Scan for the cell matching the given text and deliver its (X, Y) coordinate at center. 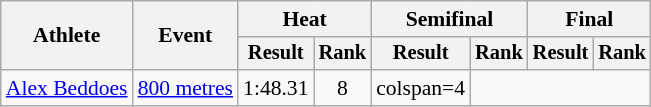
Athlete (67, 36)
1:48.31 (276, 88)
Semifinal (450, 19)
colspan=4 (420, 88)
800 metres (186, 88)
Heat (304, 19)
Alex Beddoes (67, 88)
Event (186, 36)
Final (590, 19)
8 (343, 88)
